Scan for the cell matching the given text and deliver its [x, y] coordinate at center. 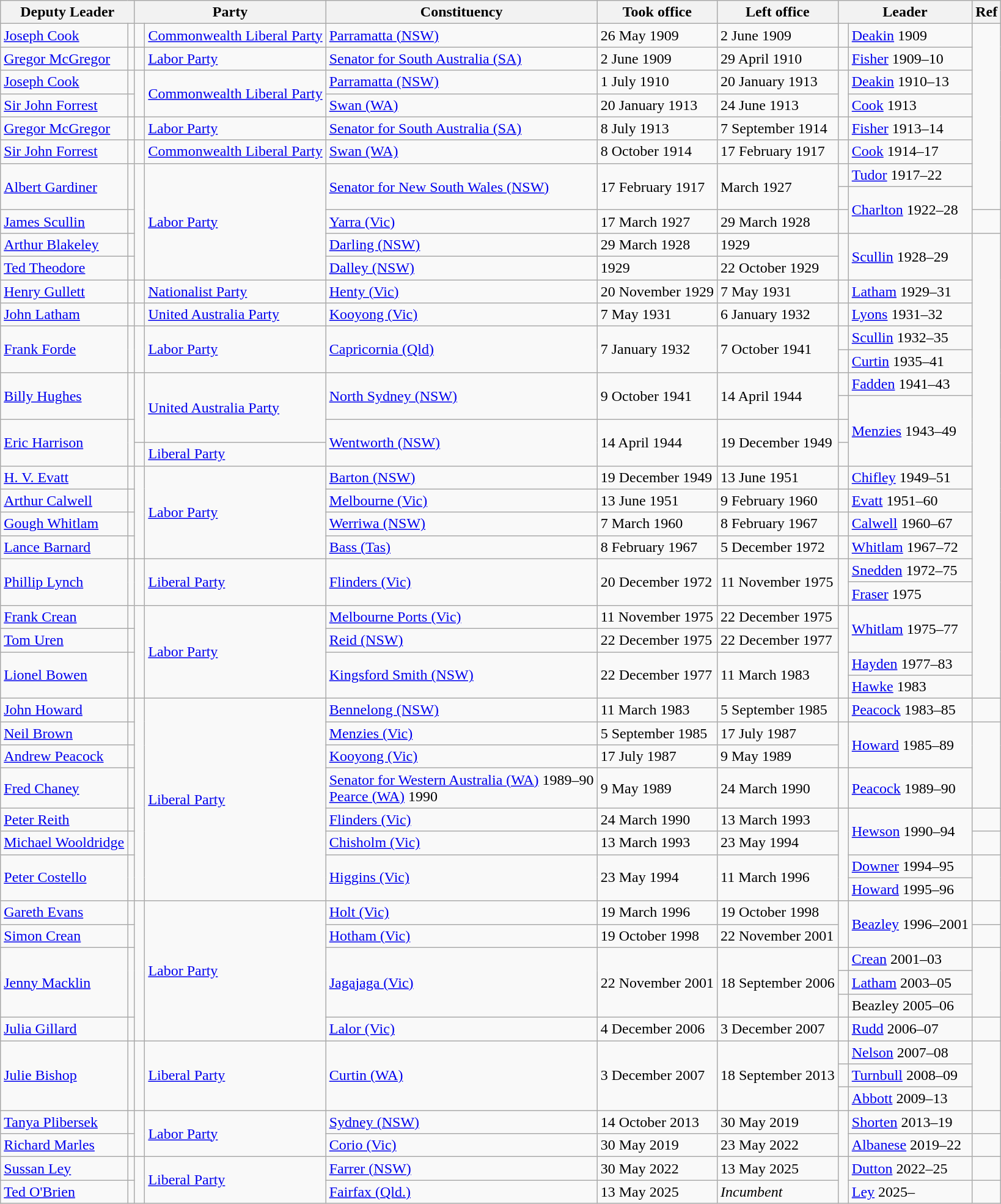
Ley 2025– [910, 1192]
9 February 1960 [777, 501]
Latham 1929–31 [910, 292]
Constituency [461, 12]
Frank Forde [64, 350]
19 March 1996 [657, 912]
Jagajaga (Vic) [461, 982]
Curtin 1935–41 [910, 361]
Charlton 1922–28 [910, 210]
Evatt 1951–60 [910, 501]
Abbott 2009–13 [910, 1099]
Peter Costello [64, 878]
23 May 2022 [777, 1145]
Ref [986, 12]
Wentworth (NSW) [461, 442]
Richard Marles [64, 1145]
Tom Uren [64, 640]
Hewson 1990–94 [910, 831]
8 October 1914 [657, 152]
Arthur Calwell [64, 501]
Lance Barnard [64, 547]
H. V. Evatt [64, 477]
Reid (NSW) [461, 640]
Shorten 2013–19 [910, 1122]
Chisholm (Vic) [461, 843]
5 December 1972 [777, 547]
Tanya Plibersek [64, 1122]
Cook 1914–17 [910, 152]
Lyons 1931–32 [910, 315]
Melbourne Ports (Vic) [461, 617]
Snedden 1972–75 [910, 570]
Corio (Vic) [461, 1145]
29 April 1910 [777, 59]
North Sydney (NSW) [461, 396]
Calwell 1960–67 [910, 524]
22 October 1929 [777, 268]
18 September 2013 [777, 1075]
John Latham [64, 315]
Crean 2001–03 [910, 959]
Downer 1994–95 [910, 866]
7 March 1960 [657, 524]
Scullin 1932–35 [910, 338]
Deakin 1909 [910, 35]
Sussan Ley [64, 1169]
Yarra (Vic) [461, 221]
Kingsford Smith (NSW) [461, 675]
Fairfax (Qld.) [461, 1192]
Fadden 1941–43 [910, 384]
Eric Harrison [64, 442]
Hayden 1977–83 [910, 663]
Dutton 2022–25 [910, 1169]
Sydney (NSW) [461, 1122]
Peter Reith [64, 820]
Party [230, 12]
Farrer (NSW) [461, 1169]
9 October 1941 [657, 396]
Michael Wooldridge [64, 843]
20 November 1929 [657, 292]
Deputy Leader [67, 12]
Billy Hughes [64, 396]
30 May 2022 [657, 1169]
Leader [904, 12]
Albanese 2019–22 [910, 1145]
14 October 2013 [657, 1122]
Fisher 1913–14 [910, 128]
Holt (Vic) [461, 912]
Werriwa (NSW) [461, 524]
Curtin (WA) [461, 1075]
Gough Whitlam [64, 524]
Howard 1995–96 [910, 889]
Beazley 2005–06 [910, 1005]
Ted Theodore [64, 268]
Menzies 1943–49 [910, 431]
Ted O'Brien [64, 1192]
Peacock 1983–85 [910, 710]
24 June 1913 [777, 105]
Whitlam 1967–72 [910, 547]
March 1927 [777, 186]
Incumbent [777, 1192]
Phillip Lynch [64, 582]
Darling (NSW) [461, 244]
Bennelong (NSW) [461, 710]
Fisher 1909–10 [910, 59]
Left office [777, 12]
Barton (NSW) [461, 477]
26 May 1909 [657, 35]
Deakin 1910–13 [910, 82]
Arthur Blakeley [64, 244]
1 July 1910 [657, 82]
Fraser 1975 [910, 593]
Melbourne (Vic) [461, 501]
Nelson 2007–08 [910, 1052]
7 September 1914 [777, 128]
Dalley (NSW) [461, 268]
Took office [657, 12]
Higgins (Vic) [461, 878]
Frank Crean [64, 617]
Jenny Macklin [64, 982]
Turnbull 2008–09 [910, 1076]
John Howard [64, 710]
Hawke 1983 [910, 687]
Lionel Bowen [64, 675]
Whitlam 1975–77 [910, 628]
Fred Chaney [64, 788]
18 September 2006 [777, 982]
Howard 1985–89 [910, 745]
7 January 1932 [657, 350]
Bass (Tas) [461, 547]
Julia Gillard [64, 1029]
Rudd 2006–07 [910, 1029]
Henty (Vic) [461, 292]
James Scullin [64, 221]
Neil Brown [64, 733]
Gareth Evans [64, 912]
Latham 2003–05 [910, 982]
6 January 1932 [777, 315]
Chifley 1949–51 [910, 477]
Senator for Western Australia (WA) 1989–90Pearce (WA) 1990 [461, 788]
Albert Gardiner [64, 186]
Tudor 1917–22 [910, 175]
Simon Crean [64, 936]
Hotham (Vic) [461, 936]
4 December 2006 [657, 1029]
Menzies (Vic) [461, 733]
Senator for New South Wales (NSW) [461, 186]
11 March 1996 [777, 878]
20 December 1972 [657, 582]
Henry Gullett [64, 292]
Scullin 1928–29 [910, 256]
Andrew Peacock [64, 757]
Lalor (Vic) [461, 1029]
8 July 1913 [657, 128]
Beazley 1996–2001 [910, 924]
Julie Bishop [64, 1075]
Capricornia (Qld) [461, 350]
7 October 1941 [777, 350]
Peacock 1989–90 [910, 788]
Cook 1913 [910, 105]
17 March 1927 [657, 221]
Nationalist Party [235, 292]
